Locate the cell with the specified text and output its [X, Y] center coordinate. 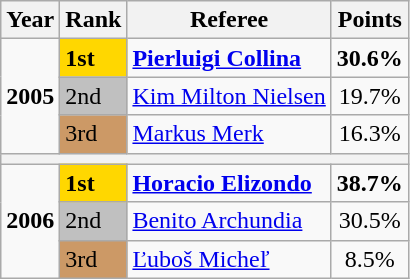
38.7% [370, 183]
Benito Archundia [229, 221]
30.5% [370, 221]
Horacio Elizondo [229, 183]
8.5% [370, 259]
Kim Milton Nielsen [229, 96]
16.3% [370, 134]
Pierluigi Collina [229, 58]
Points [370, 20]
Year [30, 20]
Referee [229, 20]
2006 [30, 221]
Ľuboš Micheľ [229, 259]
19.7% [370, 96]
2005 [30, 96]
Markus Merk [229, 134]
30.6% [370, 58]
Rank [94, 20]
